Output the (x, y) coordinate of the center of the cell containing the given text.  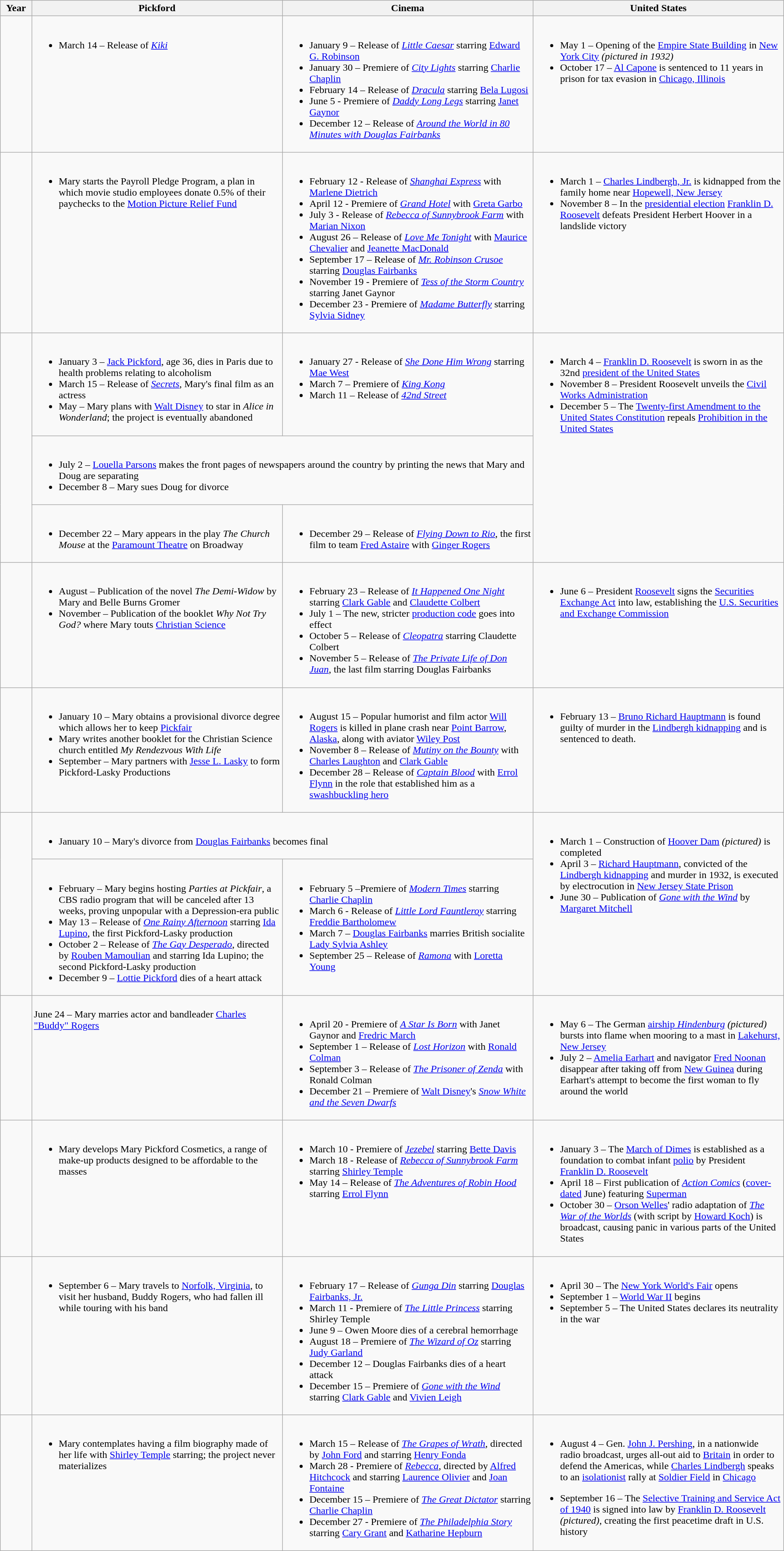
June 6 – President Roosevelt signs the Securities Exchange Act into law, establishing the U.S. Securities and Exchange Commission (658, 625)
Mary starts the Payroll Pledge Program, a plan in which movie studio employees donate 0.5% of their paychecks to the Motion Picture Relief Fund (157, 242)
January 10 – Mary's divorce from Douglas Fairbanks becomes final (282, 835)
February 13 – Bruno Richard Hauptmann is found guilty of murder in the Lindbergh kidnapping and is sentenced to death. (658, 750)
December 29 – Release of Flying Down to Rio, the first film to team Fred Astaire with Ginger Rogers (408, 534)
Mary develops Mary Pickford Cosmetics, a range of make-up products designed to be affordable to the masses (157, 1188)
April 30 – The New York World's Fair opensSeptember 1 – World War II beginsSeptember 5 – The United States declares its neutrality in the war (658, 1336)
December 22 – Mary appears in the play The Church Mouse at the Paramount Theatre on Broadway (157, 534)
United States (658, 8)
Pickford (157, 8)
September 6 – Mary travels to Norfolk, Virginia, to visit her husband, Buddy Rogers, who had fallen ill while touring with his band (157, 1336)
March 14 – Release of Kiki (157, 84)
Year (16, 8)
Cinema (408, 8)
June 24 – Mary marries actor and bandleader Charles "Buddy" Rogers (157, 1058)
January 27 - Release of She Done Him Wrong starring Mae WestMarch 7 – Premiere of King KongMarch 11 – Release of 42nd Street (408, 384)
Mary contemplates having a film biography made of her life with Shirley Temple starring; the project never materializes (157, 1483)
